Determine the [x, y] coordinate at the center of the cell enclosing the given text.  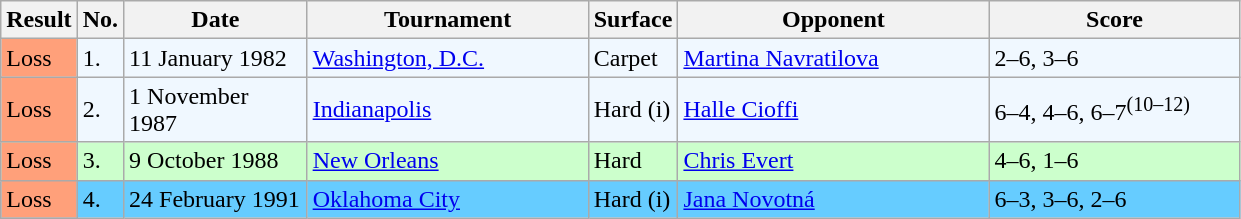
Chris Evert [834, 161]
Tournament [448, 20]
2. [100, 110]
Indianapolis [448, 110]
24 February 1991 [216, 199]
Date [216, 20]
4. [100, 199]
Surface [633, 20]
Martina Navratilova [834, 58]
Opponent [834, 20]
Hard [633, 161]
11 January 1982 [216, 58]
9 October 1988 [216, 161]
Halle Cioffi [834, 110]
Jana Novotná [834, 199]
New Orleans [448, 161]
3. [100, 161]
2–6, 3–6 [1114, 58]
6–4, 4–6, 6–7(10–12) [1114, 110]
Carpet [633, 58]
Score [1114, 20]
4–6, 1–6 [1114, 161]
Washington, D.C. [448, 58]
Oklahoma City [448, 199]
1 November 1987 [216, 110]
No. [100, 20]
1. [100, 58]
Result [39, 20]
6–3, 3–6, 2–6 [1114, 199]
